From the cell containing the given text, extract its center point as [X, Y] coordinate. 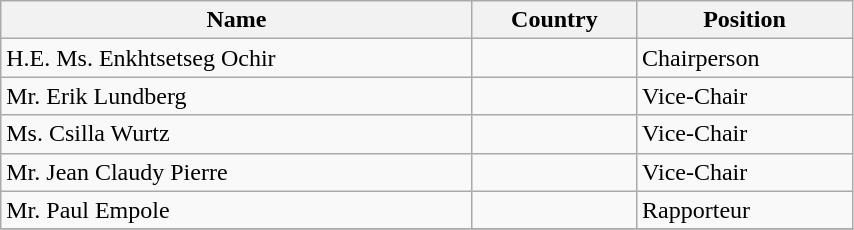
Chairperson [745, 58]
Mr. Paul Empole [236, 210]
Mr. Erik Lundberg [236, 96]
Ms. Csilla Wurtz [236, 134]
H.E. Ms. Enkhtsetseg Ochir [236, 58]
Position [745, 20]
Rapporteur [745, 210]
Name [236, 20]
Mr. Jean Claudy Pierre [236, 172]
Country [554, 20]
